Identify which cell holds the provided text, then report its [x, y] central coordinate. 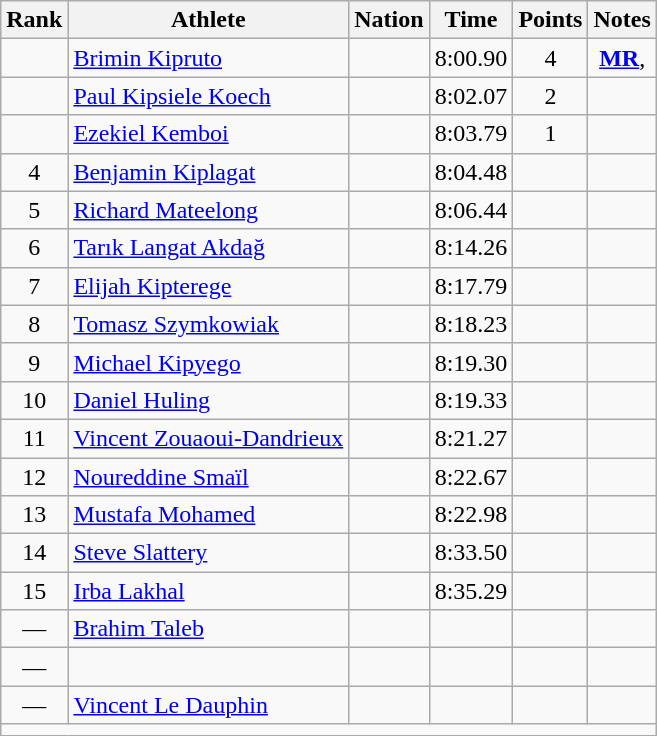
Ezekiel Kemboi [208, 134]
Tarık Langat Akdağ [208, 248]
MR, [622, 58]
13 [34, 515]
8:17.79 [471, 286]
Irba Lakhal [208, 591]
8:02.07 [471, 96]
Paul Kipsiele Koech [208, 96]
6 [34, 248]
2 [550, 96]
Brahim Taleb [208, 629]
8:03.79 [471, 134]
Brimin Kipruto [208, 58]
14 [34, 553]
5 [34, 210]
Elijah Kipterege [208, 286]
8 [34, 324]
1 [550, 134]
7 [34, 286]
Mustafa Mohamed [208, 515]
8:04.48 [471, 172]
12 [34, 477]
Points [550, 20]
15 [34, 591]
Benjamin Kiplagat [208, 172]
Vincent Le Dauphin [208, 705]
8:22.67 [471, 477]
8:06.44 [471, 210]
10 [34, 400]
Vincent Zouaoui-Dandrieux [208, 438]
Nation [389, 20]
Richard Mateelong [208, 210]
8:19.30 [471, 362]
Michael Kipyego [208, 362]
8:33.50 [471, 553]
8:35.29 [471, 591]
Rank [34, 20]
8:21.27 [471, 438]
8:18.23 [471, 324]
Notes [622, 20]
Daniel Huling [208, 400]
8:19.33 [471, 400]
Noureddine Smaïl [208, 477]
Tomasz Szymkowiak [208, 324]
Athlete [208, 20]
Time [471, 20]
Steve Slattery [208, 553]
8:14.26 [471, 248]
8:22.98 [471, 515]
11 [34, 438]
8:00.90 [471, 58]
9 [34, 362]
